Locate the cell with the specified text and output its (X, Y) center coordinate. 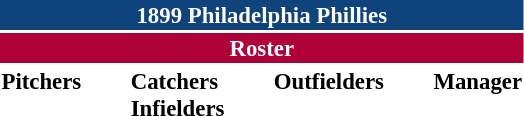
1899 Philadelphia Phillies (262, 15)
Roster (262, 48)
